Extract the [x, y] coordinate from the center of the cell holding the provided text.  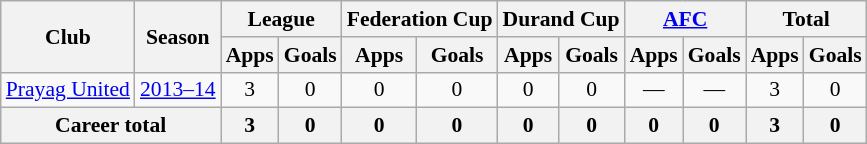
League [282, 19]
Federation Cup [420, 19]
AFC [686, 19]
Club [68, 36]
2013–14 [178, 90]
Prayag United [68, 90]
Total [806, 19]
Career total [111, 126]
Season [178, 36]
Durand Cup [562, 19]
